Determine the (X, Y) coordinate at the center of the cell enclosing the given text.  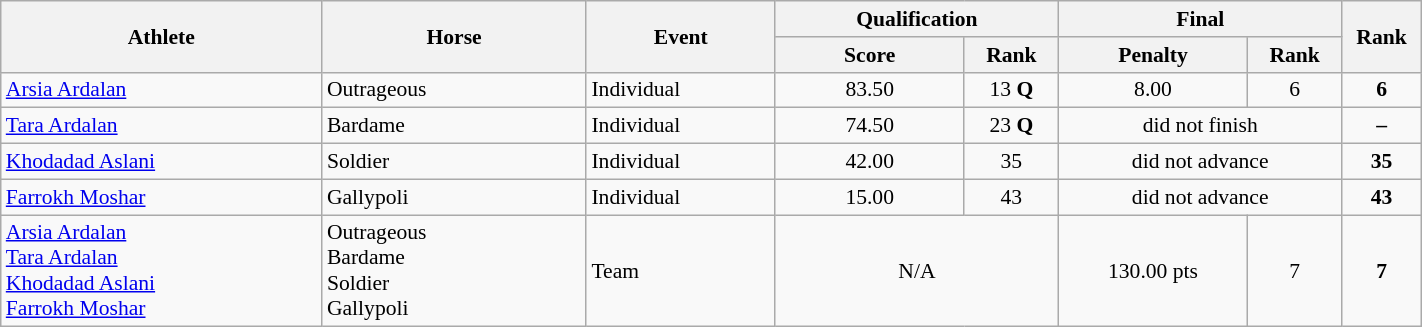
OutrageousBardameSoldierGallypoli (454, 271)
Athlete (162, 36)
Arsia ArdalanTara ArdalanKhodadad AslaniFarrokh Moshar (162, 271)
74.50 (870, 126)
42.00 (870, 162)
Penalty (1154, 55)
130.00 pts (1154, 271)
– (1382, 126)
Khodadad Aslani (162, 162)
Bardame (454, 126)
23 Q (1011, 126)
Farrokh Moshar (162, 197)
Soldier (454, 162)
N/A (916, 271)
15.00 (870, 197)
Horse (454, 36)
Score (870, 55)
Final (1200, 19)
13 Q (1011, 90)
Event (680, 36)
Gallypoli (454, 197)
83.50 (870, 90)
Team (680, 271)
8.00 (1154, 90)
Qualification (916, 19)
Arsia Ardalan (162, 90)
Tara Ardalan (162, 126)
Outrageous (454, 90)
did not finish (1200, 126)
